Pinpoint the cell where the given text exists, returning its [x, y] midpoint coordinate. 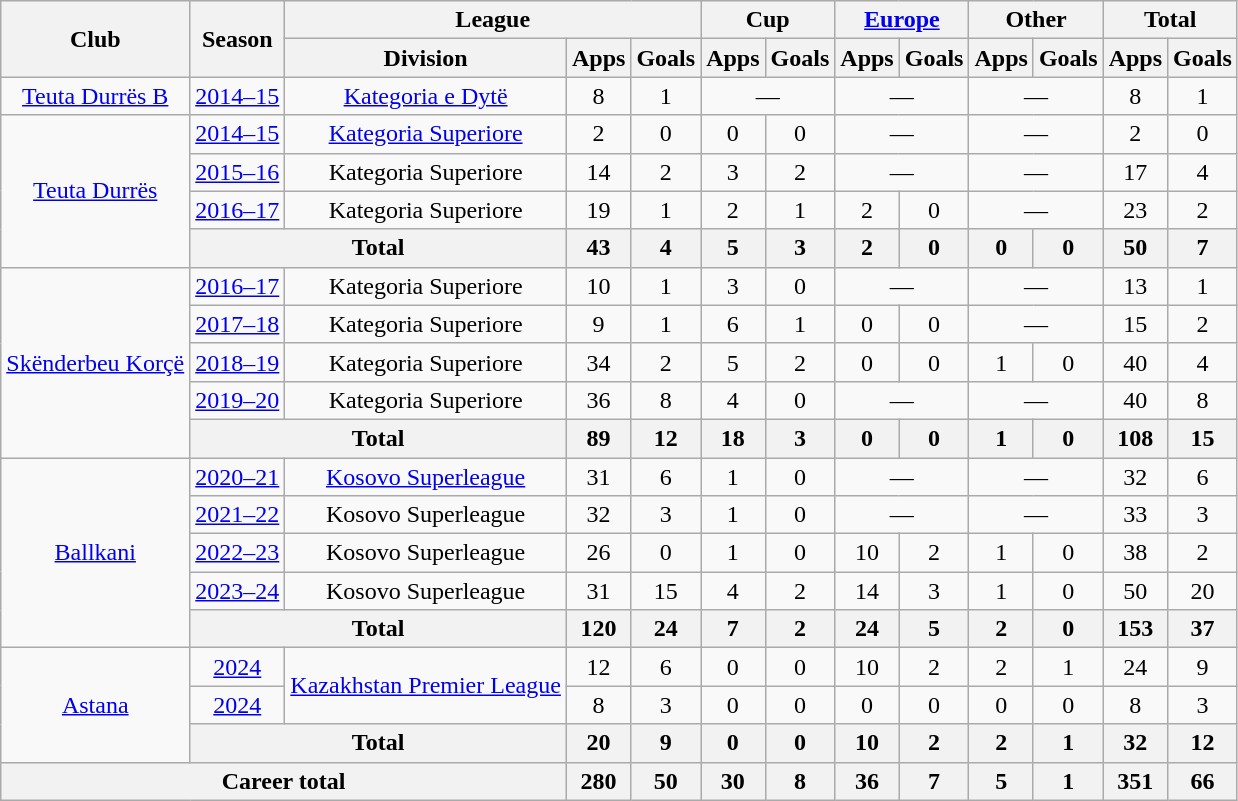
Teuta Durrës B [96, 96]
89 [598, 438]
2018–19 [238, 362]
2023–24 [238, 591]
153 [1135, 629]
30 [733, 781]
Kategoria e Dytë [426, 96]
Skënderbeu Korçë [96, 362]
Club [96, 39]
Europe [902, 20]
Season [238, 39]
2020–21 [238, 477]
26 [598, 553]
120 [598, 629]
Career total [284, 781]
66 [1203, 781]
37 [1203, 629]
2019–20 [238, 400]
Division [426, 58]
2017–18 [238, 324]
351 [1135, 781]
Astana [96, 705]
Ballkani [96, 553]
43 [598, 248]
2021–22 [238, 515]
Teuta Durrës [96, 191]
108 [1135, 438]
19 [598, 210]
18 [733, 438]
Kazakhstan Premier League [426, 686]
33 [1135, 515]
38 [1135, 553]
13 [1135, 286]
Cup [768, 20]
280 [598, 781]
Other [1036, 20]
2015–16 [238, 172]
34 [598, 362]
League [493, 20]
2022–23 [238, 553]
17 [1135, 172]
23 [1135, 210]
